Identify which cell holds the provided text, then report its (X, Y) central coordinate. 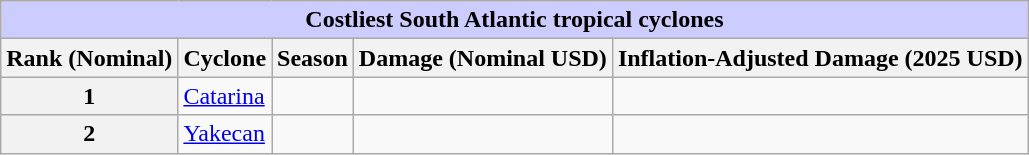
Costliest South Atlantic tropical cyclones (514, 20)
Yakecan (225, 134)
Season (313, 58)
Inflation-Adjusted Damage (2025 USD) (820, 58)
Damage (Nominal USD) (482, 58)
Catarina (225, 96)
Cyclone (225, 58)
1 (90, 96)
Rank (Nominal) (90, 58)
2 (90, 134)
